Find where the given text appears and provide that cell's center as [x, y] coordinate. 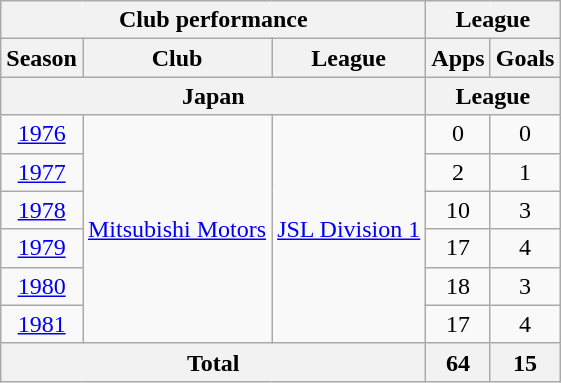
Japan [214, 96]
1980 [42, 286]
JSL Division 1 [349, 229]
1976 [42, 134]
Club [176, 58]
Mitsubishi Motors [176, 229]
Apps [458, 58]
Goals [525, 58]
Total [214, 362]
1979 [42, 248]
1977 [42, 172]
1978 [42, 210]
64 [458, 362]
10 [458, 210]
18 [458, 286]
1 [525, 172]
Club performance [214, 20]
15 [525, 362]
2 [458, 172]
Season [42, 58]
1981 [42, 324]
